Search for the cell housing the specified text and yield its (X, Y) center coordinate. 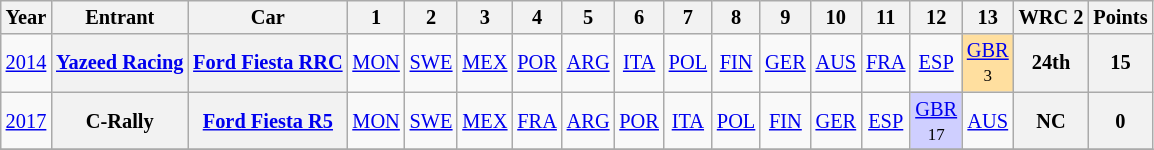
Points (1120, 17)
5 (588, 17)
2 (432, 17)
2017 (26, 121)
WRC 2 (1052, 17)
12 (936, 17)
NC (1052, 121)
7 (688, 17)
1 (376, 17)
15 (1120, 63)
8 (736, 17)
11 (886, 17)
2014 (26, 63)
GBR17 (936, 121)
13 (988, 17)
Ford Fiesta RRC (268, 63)
Year (26, 17)
GBR3 (988, 63)
Ford Fiesta R5 (268, 121)
4 (536, 17)
0 (1120, 121)
Yazeed Racing (120, 63)
9 (785, 17)
3 (484, 17)
C-Rally (120, 121)
6 (638, 17)
Entrant (120, 17)
24th (1052, 63)
Car (268, 17)
10 (836, 17)
